Find where the given text appears and provide that cell's center as [X, Y] coordinate. 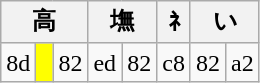
ed [105, 62]
い [224, 22]
8d [18, 62]
a2 [243, 62]
ﾈ [174, 22]
c8 [174, 62]
高 [44, 22]
墲 [122, 22]
